Determine the (x, y) coordinate at the center of the cell enclosing the given text.  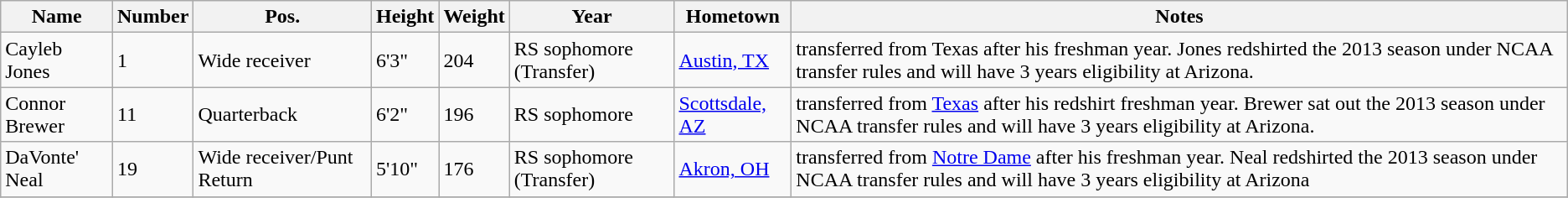
1 (153, 60)
Weight (474, 17)
Height (405, 17)
Name (57, 17)
6'3" (405, 60)
Notes (1179, 17)
RS sophomore (591, 114)
Cayleb Jones (57, 60)
Pos. (283, 17)
11 (153, 114)
Akron, OH (733, 169)
Quarterback (283, 114)
5'10" (405, 169)
Hometown (733, 17)
DaVonte' Neal (57, 169)
176 (474, 169)
19 (153, 169)
Connor Brewer (57, 114)
Wide receiver (283, 60)
Wide receiver/Punt Return (283, 169)
204 (474, 60)
6'2" (405, 114)
Number (153, 17)
Austin, TX (733, 60)
Scottsdale, AZ (733, 114)
Year (591, 17)
196 (474, 114)
